Provide the (x, y) coordinate of the cell's center where the given text is located.  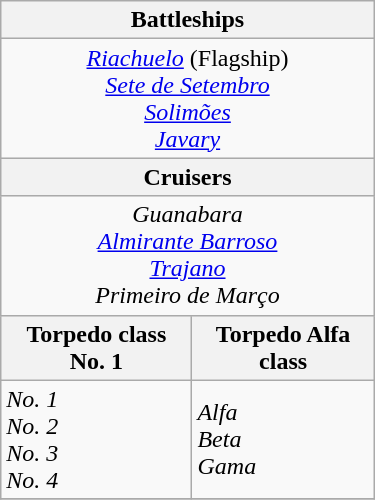
Riachuelo (Flagship)Sete de SetembroSolimõesJavary (188, 98)
Cruisers (188, 177)
GuanabaraAlmirante BarrosoTrajanoPrimeiro de Março (188, 256)
No. 1No. 2No. 3No. 4 (96, 440)
Torpedo class No. 1 (96, 348)
Battleships (188, 20)
Torpedo Alfa class (283, 348)
AlfaBetaGama (283, 440)
